From the cell containing the given text, extract its center point as [x, y] coordinate. 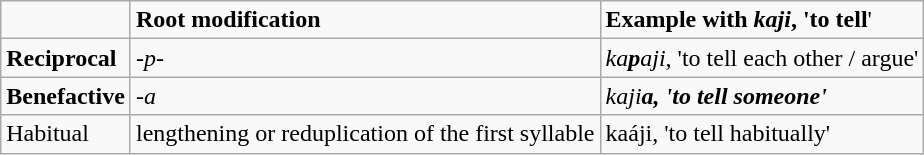
lengthening or reduplication of the first syllable [365, 134]
kajia, 'to tell someone' [762, 96]
kapaji, 'to tell each other / argue' [762, 58]
Benefactive [66, 96]
-a [365, 96]
Example with kaji, 'to tell' [762, 20]
Habitual [66, 134]
kaáji, 'to tell habitually' [762, 134]
-p- [365, 58]
Root modification [365, 20]
Reciprocal [66, 58]
